Pinpoint the cell where the given text exists, returning its [x, y] midpoint coordinate. 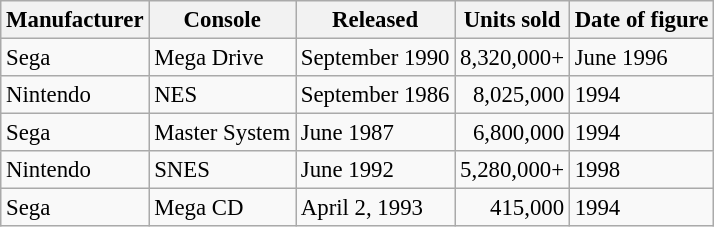
June 1992 [376, 170]
6,800,000 [512, 133]
September 1986 [376, 95]
April 2, 1993 [376, 208]
1998 [641, 170]
Manufacturer [75, 20]
Date of figure [641, 20]
June 1996 [641, 58]
Units sold [512, 20]
September 1990 [376, 58]
SNES [222, 170]
Console [222, 20]
NES [222, 95]
5,280,000+ [512, 170]
Mega Drive [222, 58]
8,320,000+ [512, 58]
Released [376, 20]
415,000 [512, 208]
June 1987 [376, 133]
Mega CD [222, 208]
Master System [222, 133]
8,025,000 [512, 95]
